Locate the cell with the specified text and output its (X, Y) center coordinate. 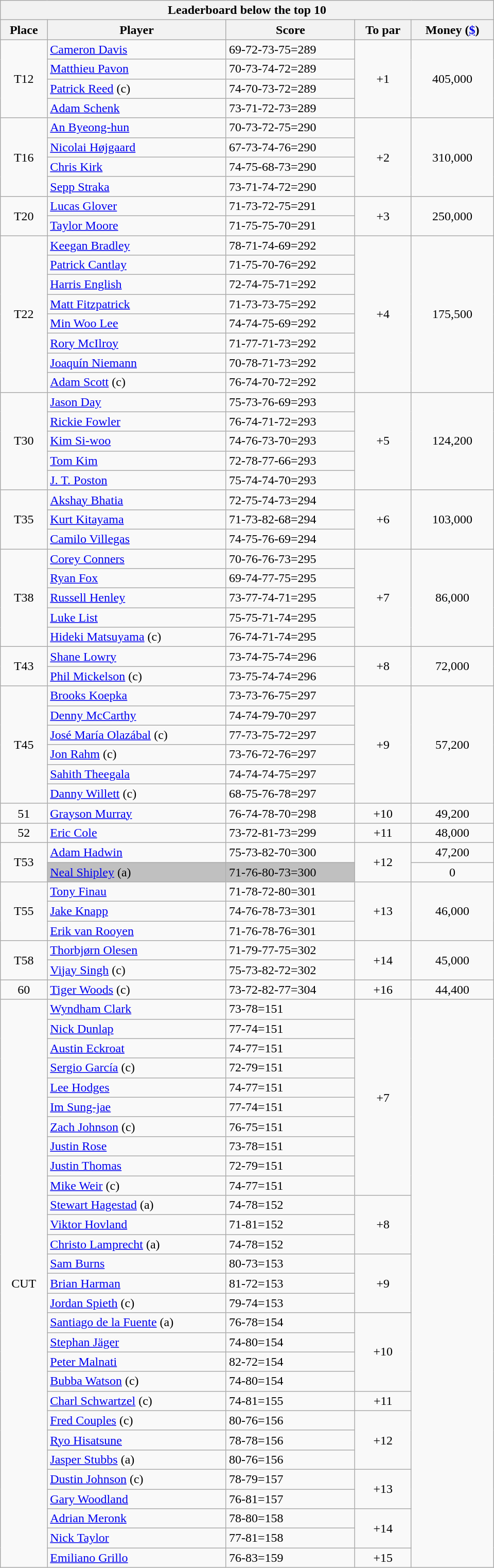
T12 (24, 79)
Tony Finau (137, 892)
74-75-68-73=290 (290, 167)
+4 (383, 314)
Brian Harman (137, 1283)
71-76-80-73=300 (290, 872)
52 (24, 833)
Neal Shipley (a) (137, 872)
71-75-75-70=291 (290, 225)
To par (383, 30)
Taylor Moore (137, 225)
74-76-73-70=293 (290, 441)
T38 (24, 597)
Akshay Bhatia (137, 500)
405,000 (452, 79)
76-81=157 (290, 1499)
Grayson Murray (137, 813)
70-78-71-73=292 (290, 363)
71-79-77-75=302 (290, 950)
+2 (383, 157)
81-72=153 (290, 1283)
71-76-78-76=301 (290, 931)
76-74-71-72=293 (290, 421)
74-74-74-75=297 (290, 774)
Denny McCarthy (137, 715)
72-75-74-73=294 (290, 500)
Bubba Watson (c) (137, 1381)
75-73-76-69=293 (290, 402)
Rory McIlroy (137, 343)
+15 (383, 1558)
Sahith Theegala (137, 774)
+16 (383, 990)
103,000 (452, 519)
74-74-79-70=297 (290, 715)
Mike Weir (c) (137, 1185)
76-78=154 (290, 1323)
71-78-72-80=301 (290, 892)
Luke List (137, 618)
73-75-74-74=296 (290, 676)
77-73-75-72=297 (290, 735)
Harris English (137, 285)
78-80=158 (290, 1519)
Tom Kim (137, 461)
74-75-76-69=294 (290, 539)
Santiago de la Fuente (a) (137, 1323)
Chris Kirk (137, 167)
69-72-73-75=289 (290, 49)
Christo Lamprecht (a) (137, 1244)
Emiliano Grillo (137, 1558)
73-71-72-73=289 (290, 108)
T45 (24, 745)
67-73-74-76=290 (290, 147)
Jake Knapp (137, 911)
+1 (383, 79)
Jasper Stubbs (a) (137, 1459)
175,500 (452, 314)
71-73-82-68=294 (290, 519)
0 (452, 872)
72-74-75-71=292 (290, 285)
Charl Schwartzel (c) (137, 1401)
73-72-82-77=304 (290, 990)
46,000 (452, 911)
Jordan Spieth (c) (137, 1303)
CUT (24, 1283)
T58 (24, 960)
Jon Rahm (c) (137, 754)
71-73-73-75=292 (290, 304)
76-83=159 (290, 1558)
T16 (24, 157)
Eric Cole (137, 833)
Brooks Koepka (137, 696)
77-81=158 (290, 1538)
José María Olazábal (c) (137, 735)
Corey Conners (137, 558)
124,200 (452, 441)
T30 (24, 441)
75-75-71-74=295 (290, 618)
Ryan Fox (137, 578)
Score (290, 30)
Patrick Reed (c) (137, 89)
86,000 (452, 597)
73-71-74-72=290 (290, 186)
75-74-74-70=293 (290, 480)
Russell Henley (137, 598)
+5 (383, 441)
Zach Johnson (c) (137, 1126)
T43 (24, 666)
Adrian Meronk (137, 1519)
73-74-75-74=296 (290, 657)
78-78=156 (290, 1440)
Joaquín Niemann (137, 363)
69-74-77-75=295 (290, 578)
Hideki Matsuyama (c) (137, 637)
Kurt Kitayama (137, 519)
Matthieu Pavon (137, 69)
71-81=152 (290, 1225)
T55 (24, 911)
T20 (24, 216)
An Byeong-hun (137, 128)
T53 (24, 862)
Player (137, 30)
Im Sung-jae (137, 1107)
80-73=153 (290, 1264)
Adam Scott (c) (137, 382)
Sam Burns (137, 1264)
Justin Thomas (137, 1166)
76-75=151 (290, 1126)
Leaderboard below the top 10 (247, 10)
Sepp Straka (137, 186)
78-71-74-69=292 (290, 245)
T35 (24, 519)
76-74-70-72=292 (290, 382)
Wyndham Clark (137, 1009)
72,000 (452, 666)
Tiger Woods (c) (137, 990)
48,000 (452, 833)
Nick Dunlap (137, 1029)
Jason Day (137, 402)
Nick Taylor (137, 1538)
70-73-74-72=289 (290, 69)
71-73-72-75=291 (290, 206)
Cameron Davis (137, 49)
Lee Hodges (137, 1087)
Danny Willett (c) (137, 794)
Camilo Villegas (137, 539)
Lucas Glover (137, 206)
J. T. Poston (137, 480)
Gary Woodland (137, 1499)
68-75-76-78=297 (290, 794)
Min Woo Lee (137, 324)
Patrick Cantlay (137, 265)
+6 (383, 519)
Nicolai Højgaard (137, 147)
Rickie Fowler (137, 421)
Viktor Hovland (137, 1225)
73-76-72-76=297 (290, 754)
74-70-73-72=289 (290, 89)
79-74=153 (290, 1303)
Thorbjørn Olesen (137, 950)
Erik van Rooyen (137, 931)
310,000 (452, 157)
Stewart Hagestad (a) (137, 1205)
49,200 (452, 813)
57,200 (452, 745)
Adam Hadwin (137, 852)
78-79=157 (290, 1479)
45,000 (452, 960)
Ryo Hisatsune (137, 1440)
44,400 (452, 990)
73-73-76-75=297 (290, 696)
72-78-77-66=293 (290, 461)
70-73-72-75=290 (290, 128)
+3 (383, 216)
Stephan Jäger (137, 1342)
75-73-82-72=302 (290, 970)
Kim Si-woo (137, 441)
73-72-81-73=299 (290, 833)
250,000 (452, 216)
T22 (24, 314)
76-74-71-74=295 (290, 637)
73-77-74-71=295 (290, 598)
Phil Mickelson (c) (137, 676)
Dustin Johnson (c) (137, 1479)
47,200 (452, 852)
71-75-70-76=292 (290, 265)
Adam Schenk (137, 108)
60 (24, 990)
Sergio García (c) (137, 1068)
Place (24, 30)
Justin Rose (137, 1146)
Keegan Bradley (137, 245)
Fred Couples (c) (137, 1420)
71-77-71-73=292 (290, 343)
Peter Malnati (137, 1362)
82-72=154 (290, 1362)
Money ($) (452, 30)
70-76-76-73=295 (290, 558)
Matt Fitzpatrick (137, 304)
Vijay Singh (c) (137, 970)
74-74-75-69=292 (290, 324)
Shane Lowry (137, 657)
74-76-78-73=301 (290, 911)
74-81=155 (290, 1401)
51 (24, 813)
76-74-78-70=298 (290, 813)
Austin Eckroat (137, 1048)
75-73-82-70=300 (290, 852)
